Identify which cell holds the provided text, then report its [x, y] central coordinate. 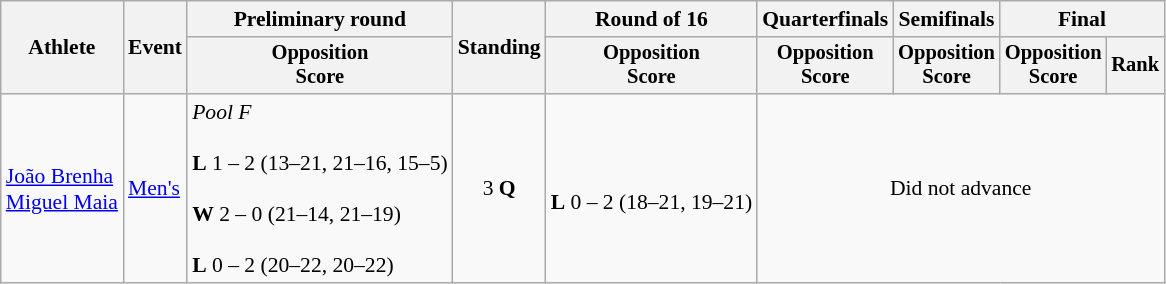
Did not advance [960, 188]
Athlete [62, 48]
Men's [155, 188]
João BrenhaMiguel Maia [62, 188]
Quarterfinals [825, 19]
L 0 – 2 (18–21, 19–21) [652, 188]
Round of 16 [652, 19]
Semifinals [946, 19]
3 Q [500, 188]
Pool FL 1 – 2 (13–21, 21–16, 15–5)W 2 – 0 (21–14, 21–19)L 0 – 2 (20–22, 20–22) [320, 188]
Standing [500, 48]
Final [1082, 19]
Preliminary round [320, 19]
Event [155, 48]
Rank [1135, 66]
